From the cell containing the given text, extract its center point as (x, y) coordinate. 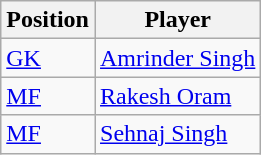
Sehnaj Singh (177, 134)
Player (177, 20)
Position (48, 20)
GK (48, 58)
Rakesh Oram (177, 96)
Amrinder Singh (177, 58)
